Pinpoint the cell where the given text exists, returning its (X, Y) midpoint coordinate. 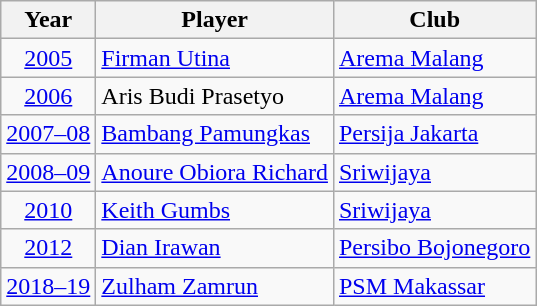
PSM Makassar (434, 286)
Aris Budi Prasetyo (215, 96)
Anoure Obiora Richard (215, 172)
Firman Utina (215, 58)
2007–08 (48, 134)
Keith Gumbs (215, 210)
Persija Jakarta (434, 134)
Player (215, 20)
2006 (48, 96)
Bambang Pamungkas (215, 134)
2012 (48, 248)
Persibo Bojonegoro (434, 248)
Club (434, 20)
2010 (48, 210)
Zulham Zamrun (215, 286)
2008–09 (48, 172)
2018–19 (48, 286)
Year (48, 20)
2005 (48, 58)
Dian Irawan (215, 248)
